Pinpoint the cell where the given text exists, returning its (X, Y) midpoint coordinate. 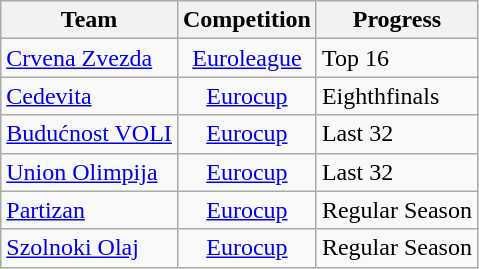
Partizan (90, 210)
Budućnost VOLI (90, 134)
Progress (396, 20)
Competition (246, 20)
Top 16 (396, 58)
Szolnoki Olaj (90, 248)
Team (90, 20)
Eighthfinals (396, 96)
Union Olimpija (90, 172)
Euroleague (246, 58)
Crvena Zvezda (90, 58)
Cedevita (90, 96)
